Detect which cell encompasses the target text, then output its (X, Y) center coordinate. 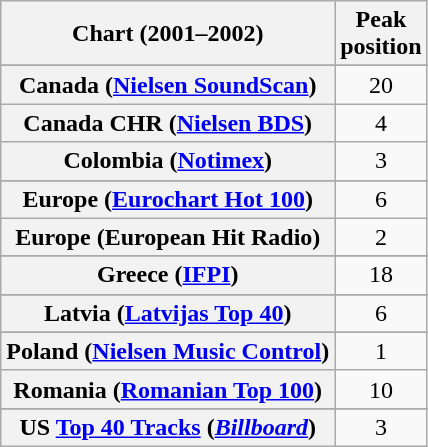
Europe (Eurochart Hot 100) (168, 199)
18 (381, 275)
Canada (Nielsen SoundScan) (168, 85)
Canada CHR (Nielsen BDS) (168, 123)
Romania (Romanian Top 100) (168, 389)
20 (381, 85)
4 (381, 123)
Europe (European Hit Radio) (168, 237)
US Top 40 Tracks (Billboard) (168, 427)
Poland (Nielsen Music Control) (168, 351)
Latvia (Latvijas Top 40) (168, 313)
Greece (IFPI) (168, 275)
2 (381, 237)
1 (381, 351)
Colombia (Notimex) (168, 161)
10 (381, 389)
Chart (2001–2002) (168, 34)
Peakposition (381, 34)
